Identify which cell holds the provided text, then report its [x, y] central coordinate. 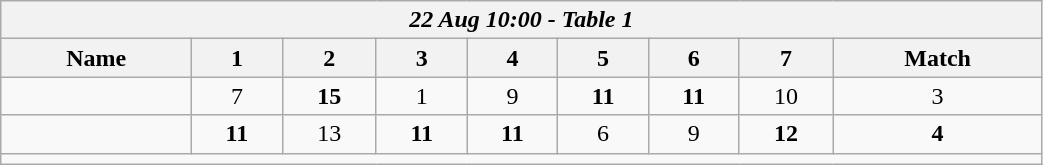
22 Aug 10:00 - Table 1 [522, 20]
5 [604, 58]
10 [786, 96]
15 [329, 96]
Name [96, 58]
2 [329, 58]
13 [329, 134]
Match [938, 58]
12 [786, 134]
